Search for the cell housing the specified text and yield its (X, Y) center coordinate. 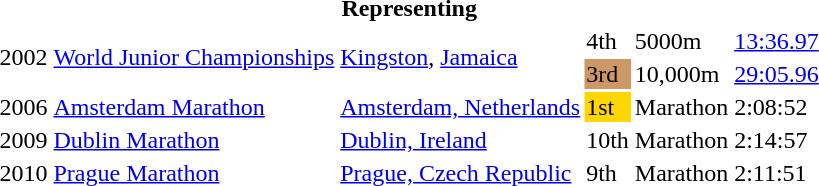
5000m (681, 41)
Amsterdam Marathon (194, 107)
1st (608, 107)
3rd (608, 74)
Amsterdam, Netherlands (460, 107)
Kingston, Jamaica (460, 58)
Dublin Marathon (194, 140)
World Junior Championships (194, 58)
10th (608, 140)
Dublin, Ireland (460, 140)
10,000m (681, 74)
4th (608, 41)
